Detect which cell encompasses the target text, then output its (x, y) center coordinate. 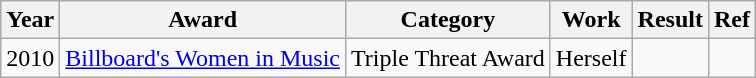
Result (670, 20)
Category (448, 20)
Work (591, 20)
Triple Threat Award (448, 58)
Year (30, 20)
Herself (591, 58)
Ref (732, 20)
Award (203, 20)
2010 (30, 58)
Billboard's Women in Music (203, 58)
